For the text-containing cell, return its midpoint in [X, Y] coordinate format. 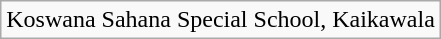
Koswana Sahana Special School, Kaikawala [221, 20]
